Find where the given text appears and provide that cell's center as (x, y) coordinate. 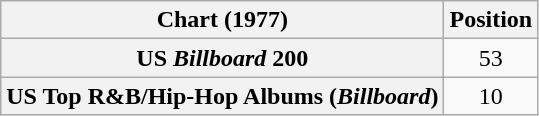
Chart (1977) (222, 20)
53 (491, 58)
US Billboard 200 (222, 58)
10 (491, 96)
Position (491, 20)
US Top R&B/Hip-Hop Albums (Billboard) (222, 96)
